From the cell containing the given text, extract its center point as (x, y) coordinate. 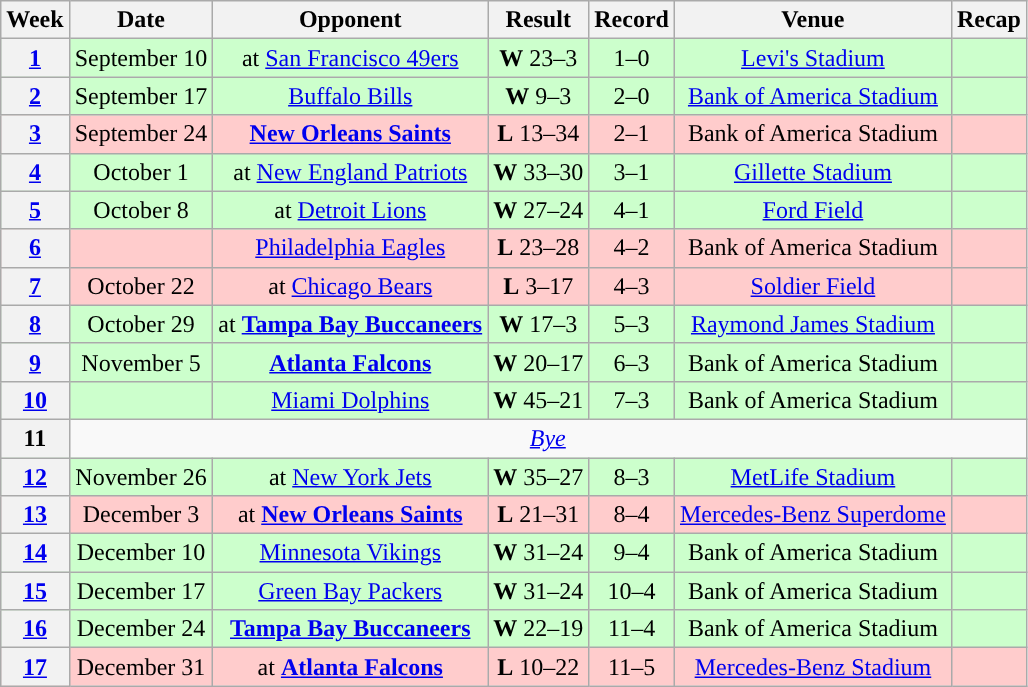
W 9–3 (538, 96)
October 29 (141, 324)
10 (35, 400)
at New England Patriots (350, 172)
14 (35, 553)
December 17 (141, 591)
at Detroit Lions (350, 210)
Minnesota Vikings (350, 553)
Atlanta Falcons (350, 362)
Result (538, 20)
7–3 (632, 400)
9 (35, 362)
November 26 (141, 477)
2–0 (632, 96)
9–4 (632, 553)
at Tampa Bay Buccaneers (350, 324)
11 (35, 438)
December 10 (141, 553)
Raymond James Stadium (812, 324)
4–1 (632, 210)
Gillette Stadium (812, 172)
2–1 (632, 134)
W 22–19 (538, 629)
10–4 (632, 591)
2 (35, 96)
September 24 (141, 134)
at Chicago Bears (350, 286)
6–3 (632, 362)
October 8 (141, 210)
December 24 (141, 629)
Date (141, 20)
Venue (812, 20)
October 22 (141, 286)
5 (35, 210)
Miami Dolphins (350, 400)
3 (35, 134)
Tampa Bay Buccaneers (350, 629)
W 20–17 (538, 362)
12 (35, 477)
Ford Field (812, 210)
4–2 (632, 248)
W 35–27 (538, 477)
Bye (548, 438)
4–3 (632, 286)
at Atlanta Falcons (350, 667)
1–0 (632, 58)
Levi's Stadium (812, 58)
L 3–17 (538, 286)
4 (35, 172)
W 23–3 (538, 58)
Recap (988, 20)
7 (35, 286)
September 10 (141, 58)
13 (35, 515)
December 3 (141, 515)
Record (632, 20)
Soldier Field (812, 286)
New Orleans Saints (350, 134)
at New York Jets (350, 477)
Mercedes-Benz Stadium (812, 667)
November 5 (141, 362)
December 31 (141, 667)
Week (35, 20)
Opponent (350, 20)
L 10–22 (538, 667)
8–3 (632, 477)
Buffalo Bills (350, 96)
6 (35, 248)
5–3 (632, 324)
8 (35, 324)
11–5 (632, 667)
W 17–3 (538, 324)
W 45–21 (538, 400)
1 (35, 58)
W 27–24 (538, 210)
October 1 (141, 172)
L 23–28 (538, 248)
at San Francisco 49ers (350, 58)
8–4 (632, 515)
11–4 (632, 629)
3–1 (632, 172)
at New Orleans Saints (350, 515)
L 13–34 (538, 134)
Philadelphia Eagles (350, 248)
15 (35, 591)
Mercedes-Benz Superdome (812, 515)
16 (35, 629)
L 21–31 (538, 515)
17 (35, 667)
Green Bay Packers (350, 591)
MetLife Stadium (812, 477)
September 17 (141, 96)
W 33–30 (538, 172)
